Return the (x, y) coordinate for the center point of the cell that contains the specified text.  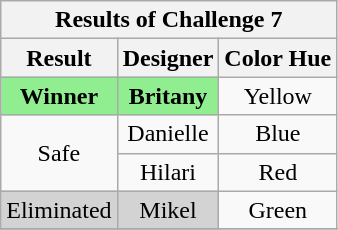
Mikel (168, 210)
Blue (278, 134)
Designer (168, 58)
Result (59, 58)
Red (278, 172)
Color Hue (278, 58)
Eliminated (59, 210)
Results of Challenge 7 (169, 20)
Green (278, 210)
Hilari (168, 172)
Winner (59, 96)
Danielle (168, 134)
Britany (168, 96)
Yellow (278, 96)
Safe (59, 153)
